For the text-containing cell, return its midpoint in [X, Y] coordinate format. 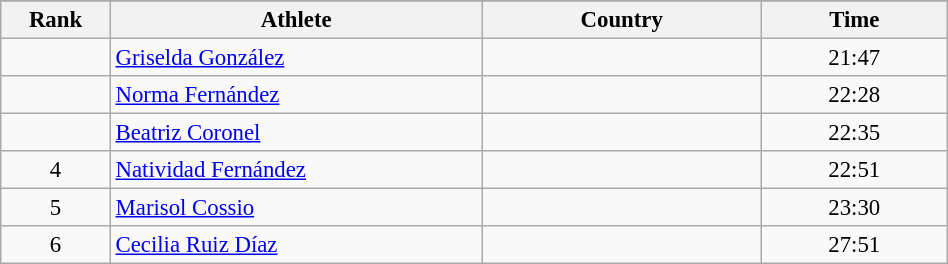
22:28 [854, 95]
Natividad Fernández [296, 170]
5 [56, 208]
Time [854, 20]
Norma Fernández [296, 95]
6 [56, 245]
22:35 [854, 133]
27:51 [854, 245]
Griselda González [296, 58]
Country [622, 20]
Beatriz Coronel [296, 133]
Rank [56, 20]
Marisol Cossio [296, 208]
22:51 [854, 170]
Cecilia Ruiz Díaz [296, 245]
4 [56, 170]
21:47 [854, 58]
23:30 [854, 208]
Athlete [296, 20]
